Find where the given text appears and provide that cell's center as (X, Y) coordinate. 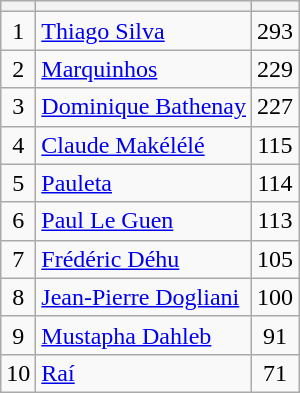
Dominique Bathenay (144, 107)
Paul Le Guen (144, 221)
71 (276, 373)
113 (276, 221)
Raí (144, 373)
Marquinhos (144, 69)
1 (18, 31)
115 (276, 145)
91 (276, 335)
Frédéric Déhu (144, 259)
Mustapha Dahleb (144, 335)
Jean-Pierre Dogliani (144, 297)
3 (18, 107)
2 (18, 69)
Pauleta (144, 183)
9 (18, 335)
227 (276, 107)
100 (276, 297)
5 (18, 183)
6 (18, 221)
7 (18, 259)
293 (276, 31)
105 (276, 259)
229 (276, 69)
114 (276, 183)
Claude Makélélé (144, 145)
8 (18, 297)
10 (18, 373)
4 (18, 145)
Thiago Silva (144, 31)
